Locate the cell with the specified text and output its [x, y] center coordinate. 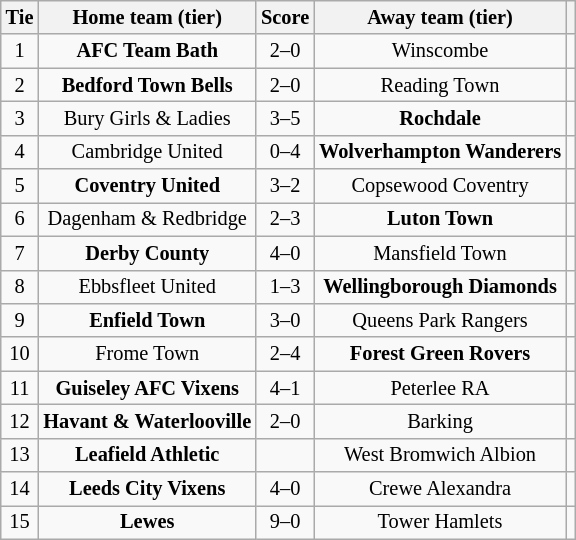
Tower Hamlets [440, 522]
Bury Girls & Ladies [147, 118]
8 [20, 287]
Wolverhampton Wanderers [440, 152]
2 [20, 85]
3 [20, 118]
West Bromwich Albion [440, 455]
4 [20, 152]
Home team (tier) [147, 17]
Reading Town [440, 85]
0–4 [285, 152]
Lewes [147, 522]
2–3 [285, 219]
3–5 [285, 118]
Mansfield Town [440, 253]
Score [285, 17]
Havant & Waterlooville [147, 421]
Queens Park Rangers [440, 320]
3–0 [285, 320]
AFC Team Bath [147, 51]
10 [20, 354]
Rochdale [440, 118]
1–3 [285, 287]
12 [20, 421]
Tie [20, 17]
1 [20, 51]
3–2 [285, 186]
5 [20, 186]
15 [20, 522]
Frome Town [147, 354]
Dagenham & Redbridge [147, 219]
13 [20, 455]
4–1 [285, 388]
Derby County [147, 253]
Bedford Town Bells [147, 85]
14 [20, 489]
6 [20, 219]
Leafield Athletic [147, 455]
Enfield Town [147, 320]
Barking [440, 421]
Away team (tier) [440, 17]
Coventry United [147, 186]
Ebbsfleet United [147, 287]
2–4 [285, 354]
11 [20, 388]
7 [20, 253]
9 [20, 320]
Luton Town [440, 219]
Wellingborough Diamonds [440, 287]
Leeds City Vixens [147, 489]
Crewe Alexandra [440, 489]
9–0 [285, 522]
Copsewood Coventry [440, 186]
Cambridge United [147, 152]
Peterlee RA [440, 388]
Forest Green Rovers [440, 354]
Guiseley AFC Vixens [147, 388]
Winscombe [440, 51]
